Return the [X, Y] coordinate for the center point of the cell that contains the specified text.  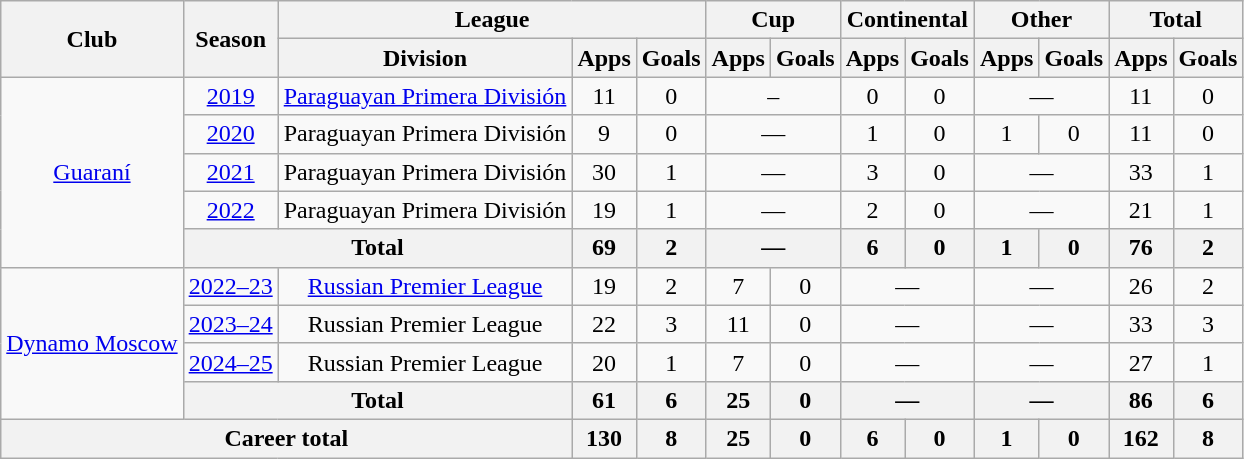
Division [425, 58]
2021 [230, 172]
61 [604, 400]
69 [604, 248]
Continental [907, 20]
2023–24 [230, 324]
Career total [286, 438]
2024–25 [230, 362]
Season [230, 39]
Other [1041, 20]
21 [1141, 210]
2020 [230, 134]
30 [604, 172]
– [773, 96]
162 [1141, 438]
2019 [230, 96]
27 [1141, 362]
2022 [230, 210]
2022–23 [230, 286]
76 [1141, 248]
Club [92, 39]
Cup [773, 20]
Guaraní [92, 172]
League [492, 20]
130 [604, 438]
9 [604, 134]
86 [1141, 400]
Dynamo Moscow [92, 343]
20 [604, 362]
22 [604, 324]
26 [1141, 286]
